From the cell containing the given text, extract its center point as [x, y] coordinate. 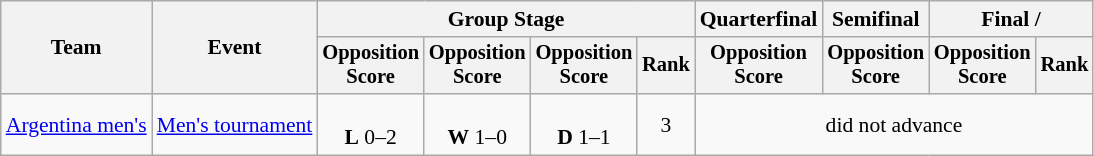
did not advance [894, 124]
L 0–2 [370, 124]
3 [666, 124]
Quarterfinal [759, 19]
Men's tournament [235, 124]
W 1–0 [478, 124]
Argentina men's [76, 124]
Group Stage [506, 19]
Event [235, 48]
D 1–1 [584, 124]
Final / [1011, 19]
Team [76, 48]
Semifinal [876, 19]
